Detect which cell encompasses the target text, then output its (x, y) center coordinate. 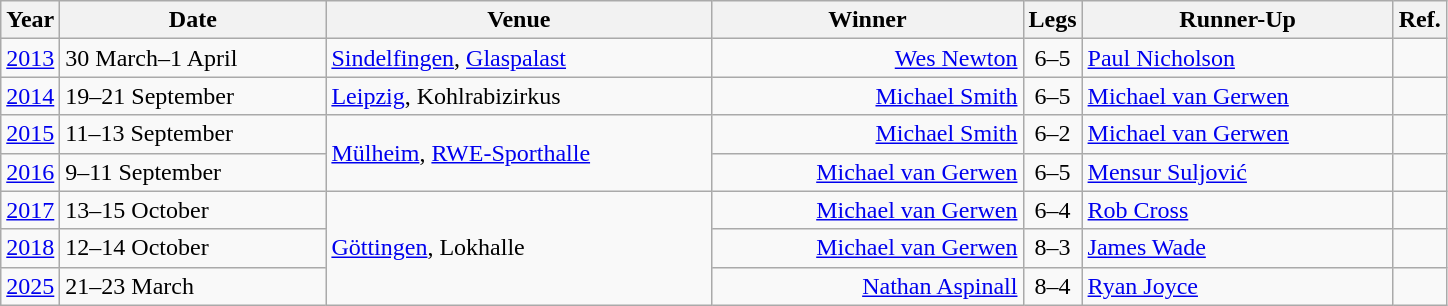
8–4 (1052, 286)
21–23 March (193, 286)
2013 (30, 58)
Göttingen, Lokhalle (519, 248)
9–11 September (193, 172)
Sindelfingen, Glaspalast (519, 58)
2014 (30, 96)
2015 (30, 134)
Year (30, 20)
19–21 September (193, 96)
2017 (30, 210)
6–4 (1052, 210)
Wes Newton (868, 58)
Rob Cross (1238, 210)
Mülheim, RWE-Sporthalle (519, 153)
2018 (30, 248)
Venue (519, 20)
Mensur Suljović (1238, 172)
Leipzig, Kohlrabizirkus (519, 96)
Winner (868, 20)
Date (193, 20)
6–2 (1052, 134)
Nathan Aspinall (868, 286)
2025 (30, 286)
8–3 (1052, 248)
Paul Nicholson (1238, 58)
James Wade (1238, 248)
13–15 October (193, 210)
Ryan Joyce (1238, 286)
2016 (30, 172)
30 March–1 April (193, 58)
12–14 October (193, 248)
Ref. (1420, 20)
Runner-Up (1238, 20)
Legs (1052, 20)
11–13 September (193, 134)
